From the cell containing the given text, extract its center point as (x, y) coordinate. 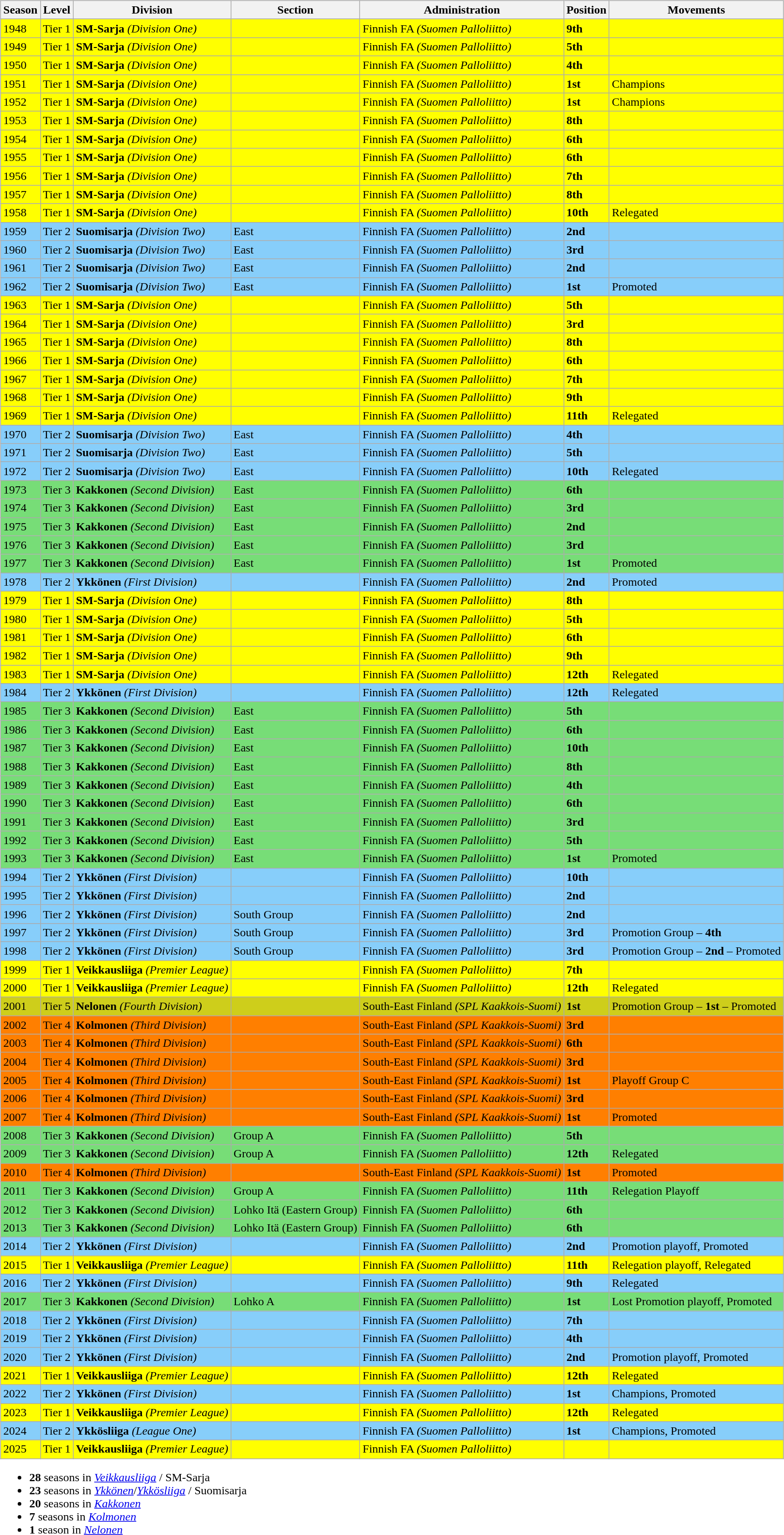
1974 (20, 508)
1960 (20, 250)
1976 (20, 545)
2002 (20, 1025)
1999 (20, 969)
2004 (20, 1062)
Playoff Group C (696, 1080)
1966 (20, 360)
1978 (20, 582)
1953 (20, 121)
1965 (20, 342)
1961 (20, 268)
2019 (20, 1339)
1972 (20, 471)
1988 (20, 767)
2013 (20, 1228)
Movements (696, 10)
Lohko A (295, 1302)
1959 (20, 231)
1980 (20, 619)
2003 (20, 1043)
2005 (20, 1080)
Division (152, 10)
Promotion Group – 2nd – Promoted (696, 951)
1985 (20, 711)
Administration (462, 10)
Nelonen (Fourth Division) (152, 1007)
1951 (20, 84)
1950 (20, 65)
Position (586, 10)
1991 (20, 822)
1952 (20, 102)
1990 (20, 803)
1986 (20, 730)
2000 (20, 988)
1957 (20, 194)
1968 (20, 398)
1963 (20, 305)
1969 (20, 416)
2023 (20, 1412)
Promotion Group – 1st – Promoted (696, 1007)
2018 (20, 1320)
1958 (20, 213)
2006 (20, 1099)
1997 (20, 932)
2020 (20, 1357)
1994 (20, 877)
2011 (20, 1191)
1971 (20, 453)
Tier 5 (57, 1007)
2015 (20, 1265)
Relegation playoff, Relegated (696, 1265)
2001 (20, 1007)
1948 (20, 28)
1977 (20, 563)
1973 (20, 490)
1998 (20, 951)
1984 (20, 693)
1956 (20, 176)
Lost Promotion playoff, Promoted (696, 1302)
1995 (20, 895)
Level (57, 10)
2022 (20, 1394)
Season (20, 10)
Relegation Playoff (696, 1191)
1967 (20, 379)
2016 (20, 1283)
1970 (20, 434)
Ykkösliiga (League One) (152, 1431)
1982 (20, 656)
1979 (20, 600)
1983 (20, 674)
2012 (20, 1209)
1992 (20, 840)
2021 (20, 1375)
2010 (20, 1172)
1993 (20, 859)
Promotion Group – 4th (696, 932)
2025 (20, 1449)
1989 (20, 785)
2009 (20, 1154)
2017 (20, 1302)
2008 (20, 1135)
1955 (20, 158)
1949 (20, 47)
1954 (20, 139)
1987 (20, 748)
1964 (20, 323)
2014 (20, 1246)
Section (295, 10)
1962 (20, 287)
2024 (20, 1431)
1981 (20, 637)
2007 (20, 1117)
1996 (20, 914)
1975 (20, 527)
